Return the [X, Y] coordinate for the center point of the cell that contains the specified text.  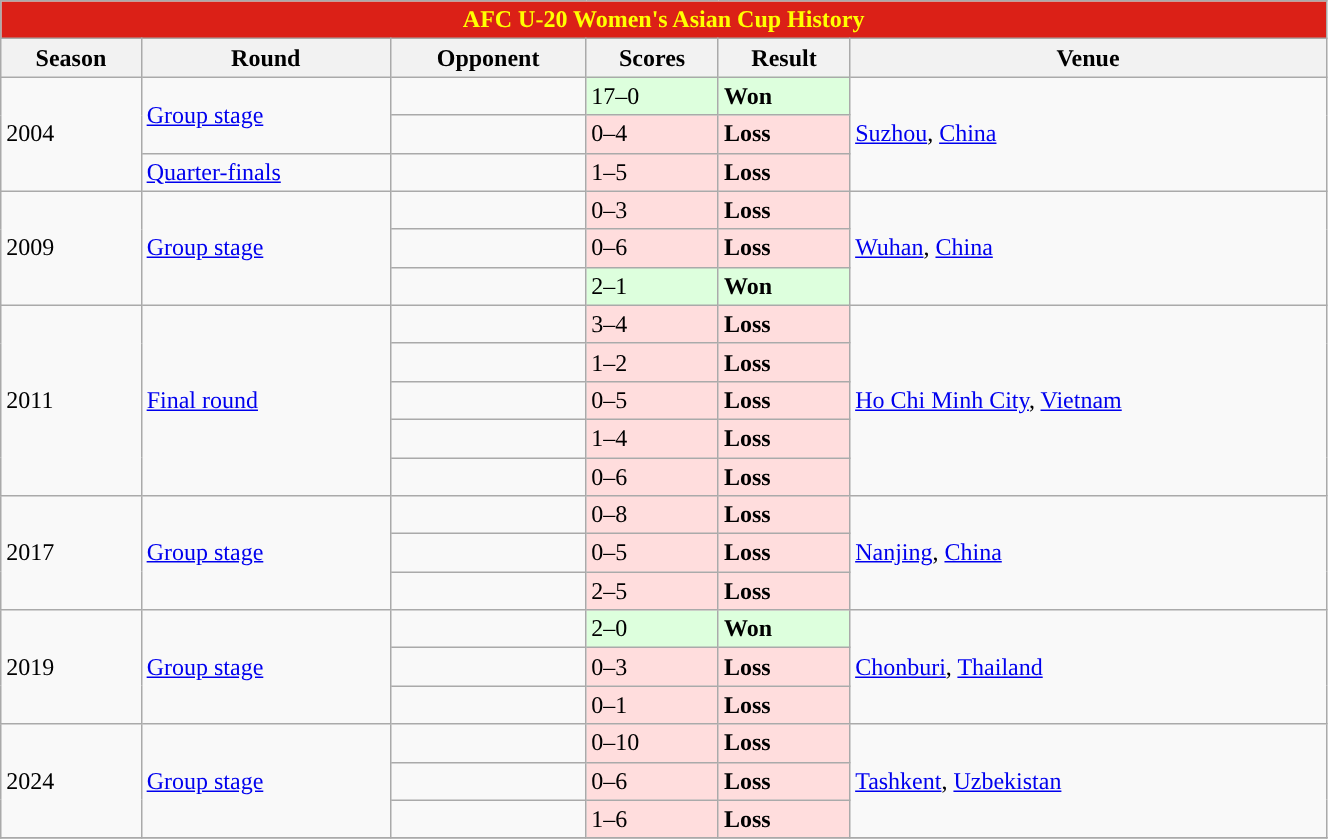
2017 [71, 553]
1–6 [652, 819]
Final round [266, 400]
Opponent [488, 58]
1–5 [652, 172]
Nanjing, China [1088, 553]
Venue [1088, 58]
2024 [71, 781]
Result [784, 58]
2–1 [652, 286]
2011 [71, 400]
0–10 [652, 743]
Ho Chi Minh City, Vietnam [1088, 400]
1–4 [652, 438]
1–2 [652, 362]
Round [266, 58]
2–0 [652, 629]
0–8 [652, 515]
Quarter-finals [266, 172]
0–4 [652, 134]
Chonburi, Thailand [1088, 667]
17–0 [652, 96]
2004 [71, 134]
Scores [652, 58]
Tashkent, Uzbekistan [1088, 781]
2009 [71, 248]
0–1 [652, 705]
AFC U-20 Women's Asian Cup History [664, 20]
Wuhan, China [1088, 248]
2–5 [652, 591]
Season [71, 58]
Suzhou, China [1088, 134]
3–4 [652, 324]
2019 [71, 667]
